Search for the cell housing the specified text and yield its [X, Y] center coordinate. 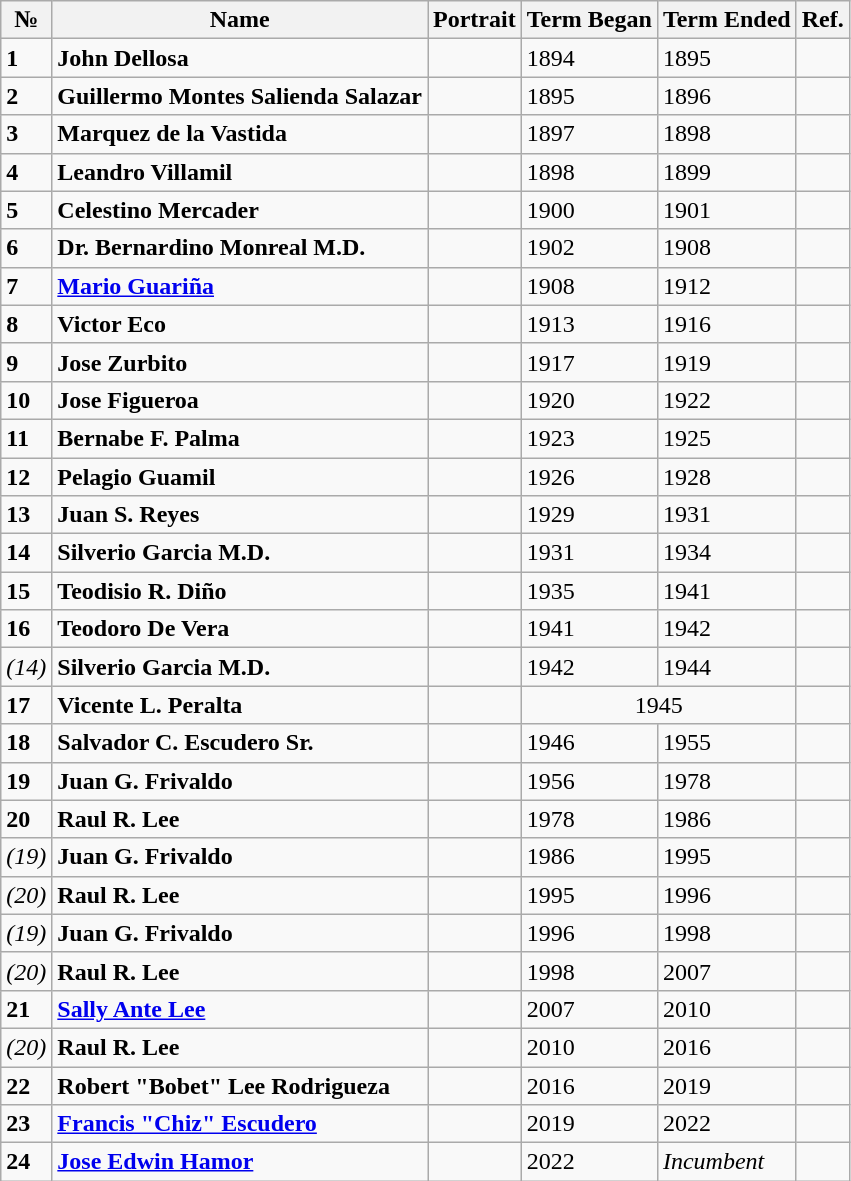
1926 [589, 477]
1896 [726, 96]
1912 [726, 286]
1901 [726, 210]
1900 [589, 210]
1902 [589, 248]
7 [26, 286]
Victor Eco [240, 324]
1929 [589, 515]
8 [26, 324]
Teodoro De Vera [240, 629]
17 [26, 705]
Portrait [475, 20]
5 [26, 210]
1935 [589, 591]
Sally Ante Lee [240, 1009]
Mario Guariña [240, 286]
John Dellosa [240, 58]
Term Began [589, 20]
Robert "Bobet" Lee Rodrigueza [240, 1085]
15 [26, 591]
Jose Zurbito [240, 362]
Ref. [822, 20]
1894 [589, 58]
Juan S. Reyes [240, 515]
2 [26, 96]
Marquez de la Vastida [240, 134]
3 [26, 134]
(14) [26, 667]
20 [26, 819]
1913 [589, 324]
22 [26, 1085]
Vicente L. Peralta [240, 705]
Guillermo Montes Salienda Salazar [240, 96]
Dr. Bernardino Monreal M.D. [240, 248]
Term Ended [726, 20]
18 [26, 743]
Pelagio Guamil [240, 477]
Celestino Mercader [240, 210]
1916 [726, 324]
6 [26, 248]
Leandro Villamil [240, 172]
Teodisio R. Diño [240, 591]
Bernabe F. Palma [240, 438]
24 [26, 1162]
21 [26, 1009]
Jose Edwin Hamor [240, 1162]
1925 [726, 438]
Francis "Chiz" Escudero [240, 1124]
1920 [589, 400]
13 [26, 515]
11 [26, 438]
19 [26, 781]
16 [26, 629]
9 [26, 362]
1923 [589, 438]
10 [26, 400]
1919 [726, 362]
1944 [726, 667]
1928 [726, 477]
Jose Figueroa [240, 400]
1945 [658, 705]
Incumbent [726, 1162]
23 [26, 1124]
Salvador C. Escudero Sr. [240, 743]
1956 [589, 781]
1955 [726, 743]
1897 [589, 134]
1 [26, 58]
1917 [589, 362]
№ [26, 20]
1899 [726, 172]
1922 [726, 400]
1946 [589, 743]
Name [240, 20]
1934 [726, 553]
4 [26, 172]
14 [26, 553]
12 [26, 477]
